Detect which cell encompasses the target text, then output its [X, Y] center coordinate. 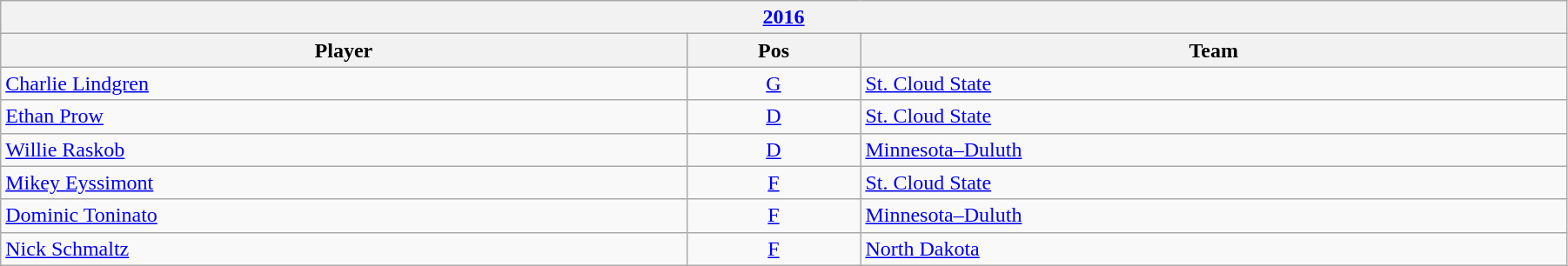
Mikey Eyssimont [344, 183]
Charlie Lindgren [344, 83]
Dominic Toninato [344, 216]
Player [344, 50]
Ethan Prow [344, 116]
G [774, 83]
Willie Raskob [344, 150]
Pos [774, 50]
Team [1214, 50]
North Dakota [1214, 249]
Nick Schmaltz [344, 249]
2016 [784, 17]
